Identify which cell holds the provided text, then report its [X, Y] central coordinate. 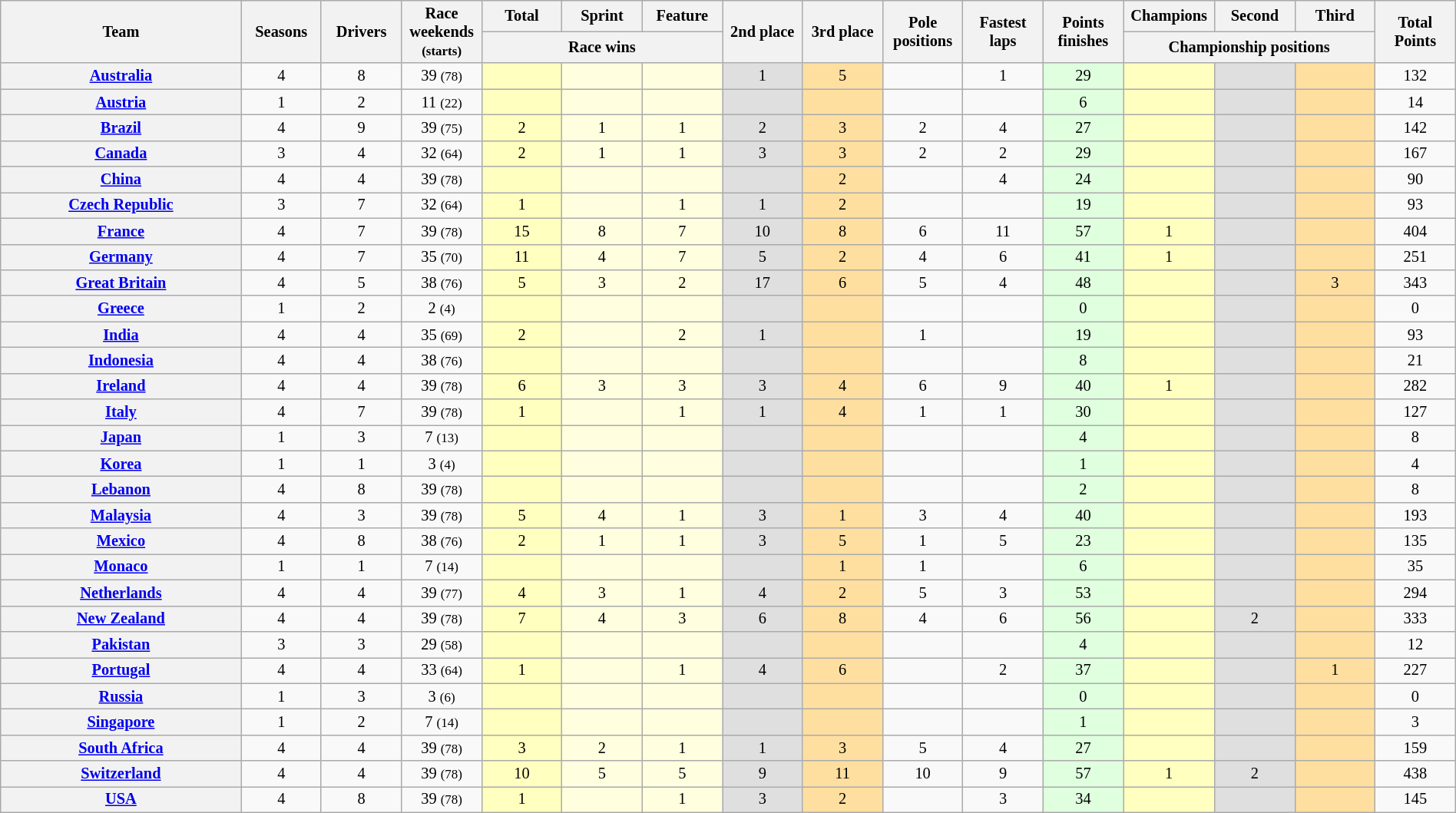
Canada [121, 154]
333 [1416, 619]
Singapore [121, 722]
11 (22) [442, 102]
Team [121, 31]
30 [1083, 412]
Third [1335, 15]
294 [1416, 593]
Seasons [281, 31]
56 [1083, 619]
Italy [121, 412]
Netherlands [121, 593]
132 [1416, 76]
142 [1416, 127]
Mexico [121, 541]
14 [1416, 102]
404 [1416, 231]
227 [1416, 670]
Pakistan [121, 644]
251 [1416, 257]
Greece [121, 309]
Pole positions [922, 31]
3 (6) [442, 696]
Malaysia [121, 515]
South Africa [121, 748]
Points finishes [1083, 31]
53 [1083, 593]
24 [1083, 180]
159 [1416, 748]
15 [521, 231]
90 [1416, 180]
7 (13) [442, 438]
35 [1416, 567]
Korea [121, 464]
Australia [121, 76]
Sprint [602, 15]
127 [1416, 412]
China [121, 180]
Championship positions [1249, 48]
Champions [1169, 15]
145 [1416, 799]
Portugal [121, 670]
Russia [121, 696]
Fastest laps [1003, 31]
Total [521, 15]
Monaco [121, 567]
135 [1416, 541]
Austria [121, 102]
Race weekends(starts) [442, 31]
2nd place [763, 31]
35 (70) [442, 257]
167 [1416, 154]
India [121, 335]
23 [1083, 541]
282 [1416, 386]
343 [1416, 283]
Czech Republic [121, 205]
3rd place [842, 31]
Brazil [121, 127]
17 [763, 283]
Race wins [602, 48]
39 (77) [442, 593]
37 [1083, 670]
Indonesia [121, 360]
48 [1083, 283]
12 [1416, 644]
33 (64) [442, 670]
Great Britain [121, 283]
39 (75) [442, 127]
438 [1416, 774]
Ireland [121, 386]
Total Points [1416, 31]
Lebanon [121, 489]
Japan [121, 438]
34 [1083, 799]
Switzerland [121, 774]
21 [1416, 360]
41 [1083, 257]
29 (58) [442, 644]
Second [1255, 15]
USA [121, 799]
New Zealand [121, 619]
Drivers [361, 31]
3 (4) [442, 464]
2 (4) [442, 309]
Germany [121, 257]
35 (69) [442, 335]
Feature [682, 15]
France [121, 231]
193 [1416, 515]
